Capture the cell that displays the provided text and extract its (X, Y) central coordinate. 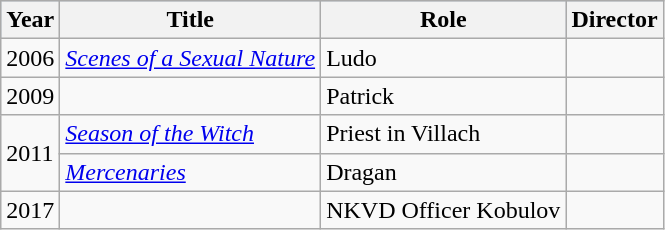
2011 (30, 153)
Mercenaries (190, 172)
NKVD Officer Kobulov (444, 210)
Ludo (444, 58)
Title (190, 20)
2006 (30, 58)
Role (444, 20)
Priest in Villach (444, 134)
2009 (30, 96)
Season of the Witch (190, 134)
Dragan (444, 172)
Director (614, 20)
Patrick (444, 96)
Year (30, 20)
2017 (30, 210)
Scenes of a Sexual Nature (190, 58)
